Identify which cell holds the provided text, then report its (x, y) central coordinate. 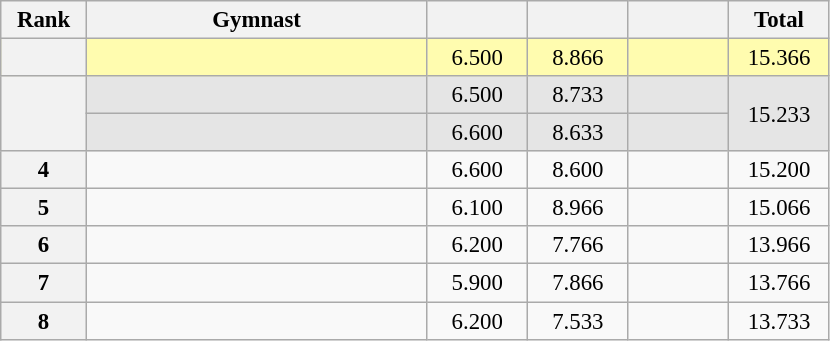
15.366 (780, 58)
8.966 (578, 208)
4 (44, 170)
6 (44, 245)
7.533 (578, 321)
7 (44, 283)
15.233 (780, 114)
8.733 (578, 95)
6.100 (478, 208)
Total (780, 20)
8 (44, 321)
7.866 (578, 283)
Gymnast (256, 20)
8.633 (578, 133)
7.766 (578, 245)
5 (44, 208)
8.866 (578, 58)
15.200 (780, 170)
5.900 (478, 283)
13.733 (780, 321)
Rank (44, 20)
13.966 (780, 245)
13.766 (780, 283)
8.600 (578, 170)
15.066 (780, 208)
